Return the [x, y] coordinate for the center point of the cell that contains the specified text.  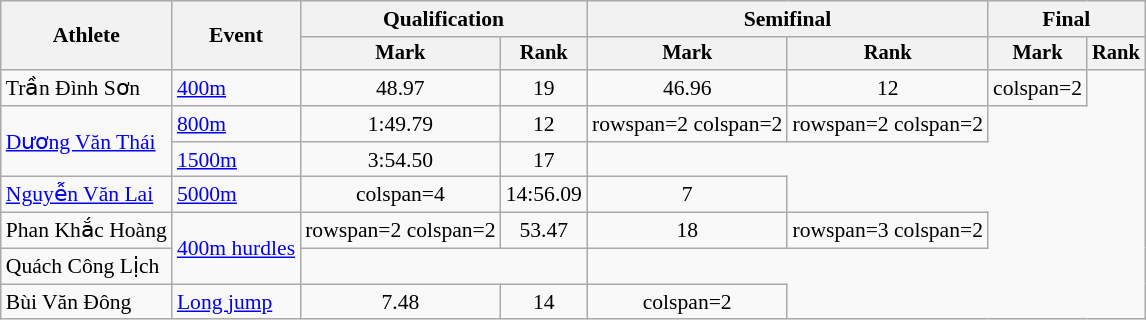
Long jump [236, 302]
rowspan=3 colspan=2 [888, 231]
5000m [236, 195]
Trần Đình Sơn [86, 88]
46.96 [688, 88]
18 [688, 231]
Final [1066, 19]
Quách Công Lịch [86, 267]
Athlete [86, 36]
17 [544, 160]
1:49.79 [400, 124]
colspan=4 [400, 195]
Semifinal [788, 19]
7 [688, 195]
Bùi Văn Đông [86, 302]
Qualification [444, 19]
14:56.09 [544, 195]
400m [236, 88]
Nguyễn Văn Lai [86, 195]
48.97 [400, 88]
Dương Văn Thái [86, 142]
Event [236, 36]
Phan Khắc Hoàng [86, 231]
7.48 [400, 302]
800m [236, 124]
19 [544, 88]
53.47 [544, 231]
400m hurdles [236, 248]
14 [544, 302]
3:54.50 [400, 160]
1500m [236, 160]
